Detect which cell encompasses the target text, then output its (X, Y) center coordinate. 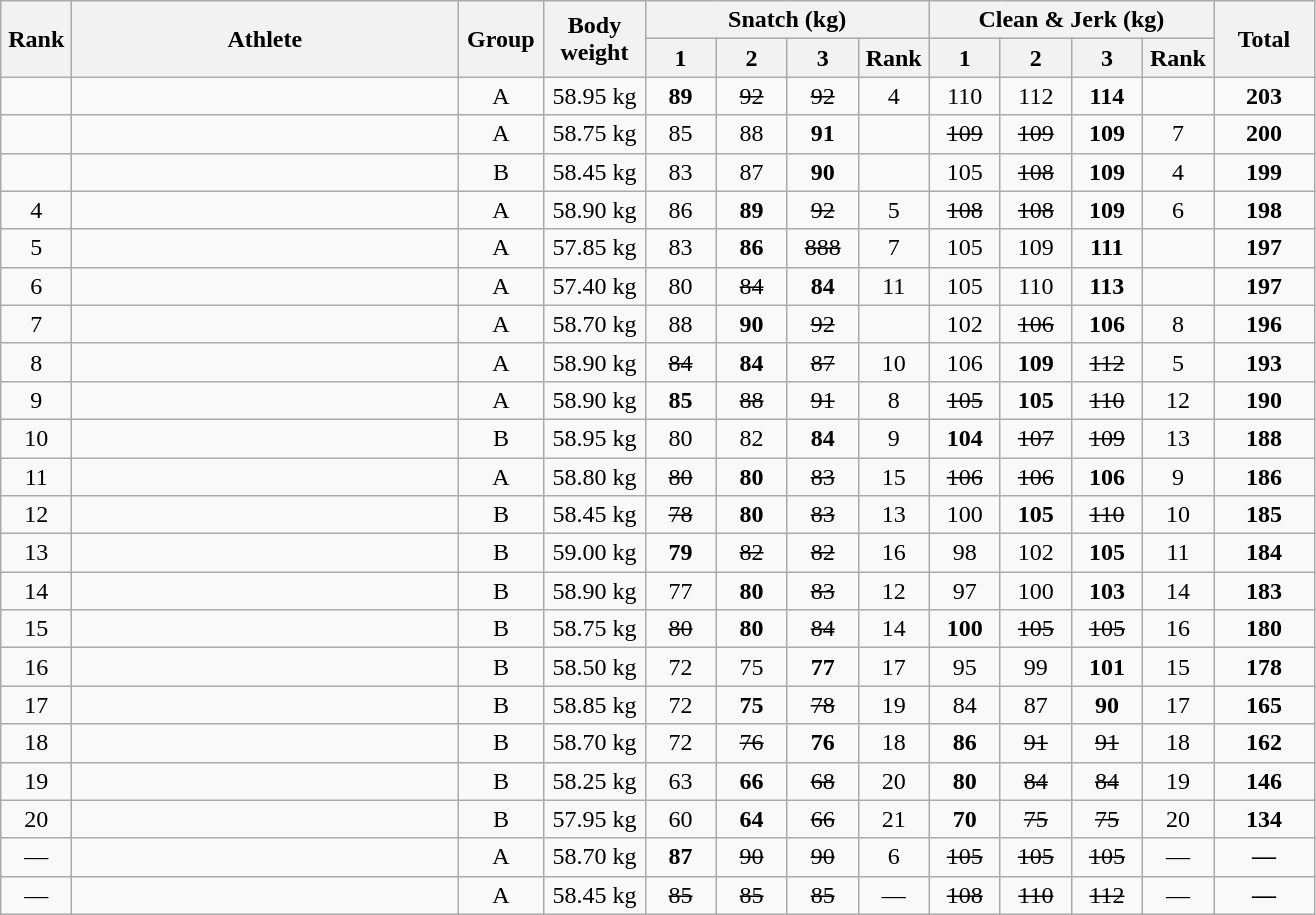
101 (1106, 667)
162 (1264, 743)
60 (680, 819)
111 (1106, 248)
185 (1264, 515)
57.95 kg (594, 819)
79 (680, 553)
Clean & Jerk (kg) (1071, 20)
59.00 kg (594, 553)
21 (894, 819)
196 (1264, 324)
58.80 kg (594, 477)
57.40 kg (594, 286)
57.85 kg (594, 248)
Snatch (kg) (787, 20)
203 (1264, 96)
184 (1264, 553)
188 (1264, 438)
888 (822, 248)
98 (964, 553)
190 (1264, 400)
58.50 kg (594, 667)
95 (964, 667)
180 (1264, 629)
97 (964, 591)
114 (1106, 96)
Total (1264, 39)
Group (501, 39)
63 (680, 781)
58.25 kg (594, 781)
Body weight (594, 39)
99 (1036, 667)
58.85 kg (594, 705)
165 (1264, 705)
107 (1036, 438)
Athlete (265, 39)
183 (1264, 591)
70 (964, 819)
113 (1106, 286)
198 (1264, 210)
200 (1264, 134)
134 (1264, 819)
103 (1106, 591)
68 (822, 781)
186 (1264, 477)
146 (1264, 781)
199 (1264, 172)
64 (752, 819)
178 (1264, 667)
104 (964, 438)
193 (1264, 362)
